Determine the (X, Y) coordinate at the center of the cell enclosing the given text.  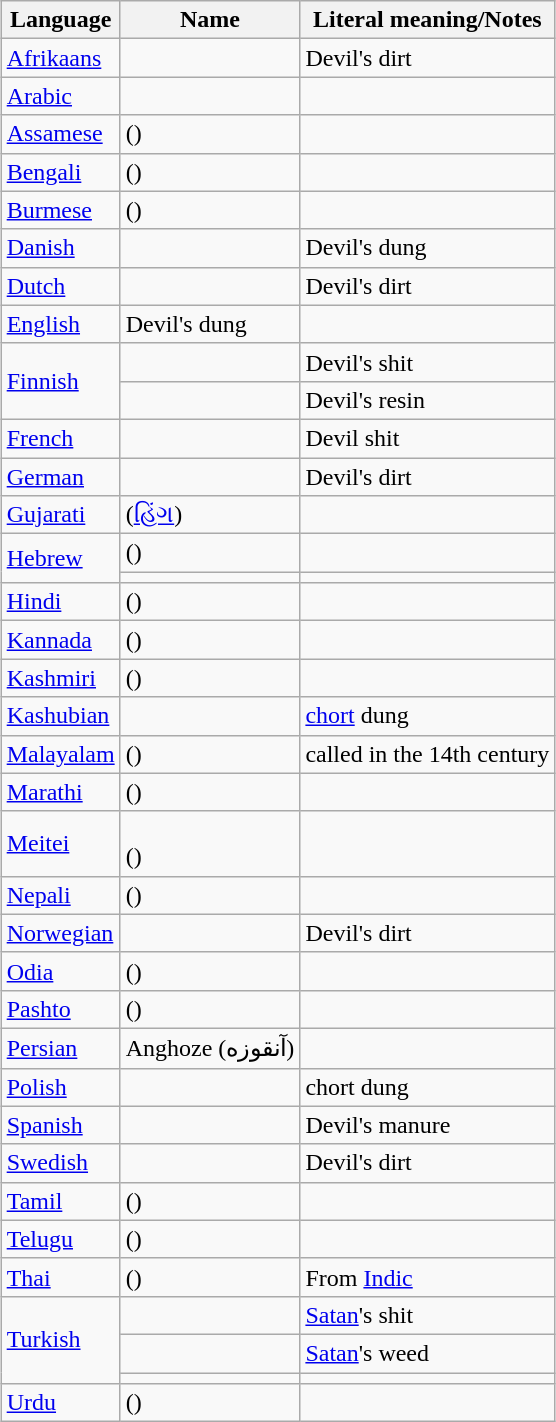
Telugu (60, 1239)
Turkish (60, 1340)
Gujarati (60, 515)
Danish (60, 248)
Hebrew (60, 558)
Meitei (60, 844)
Norwegian (60, 933)
Devil's shit (428, 362)
Persian (60, 1048)
Urdu (60, 1403)
Anghoze (آنقوزه) (210, 1048)
(હિંગ) (210, 515)
Literal meaning/Notes (428, 20)
Finnish (60, 381)
Pashto (60, 1009)
Hindi (60, 602)
Dutch (60, 286)
Nepali (60, 895)
Polish (60, 1087)
English (60, 324)
Tamil (60, 1201)
Satan's shit (428, 1315)
Marathi (60, 792)
Kashubian (60, 716)
Name (210, 20)
Satan's weed (428, 1353)
Burmese (60, 210)
called in the 14th century (428, 754)
Kannada (60, 640)
Arabic (60, 96)
Devil shit (428, 438)
Malayalam (60, 754)
Spanish (60, 1125)
From Indic (428, 1277)
Thai (60, 1277)
Devil's resin (428, 400)
Assamese (60, 134)
Afrikaans (60, 58)
Bengali (60, 172)
Swedish (60, 1163)
Devil's manure (428, 1125)
German (60, 477)
Language (60, 20)
French (60, 438)
Odia (60, 971)
Kashmiri (60, 678)
